Extract the (X, Y) coordinate from the center of the cell holding the provided text.  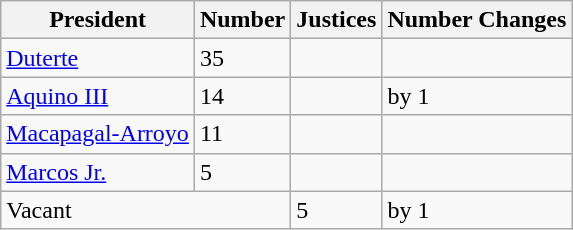
Duterte (98, 58)
Justices (336, 20)
Aquino III (98, 96)
Vacant (146, 210)
Number (242, 20)
35 (242, 58)
14 (242, 96)
Macapagal-Arroyo (98, 134)
Marcos Jr. (98, 172)
President (98, 20)
Number Changes (477, 20)
11 (242, 134)
